Scan for the cell matching the given text and deliver its [X, Y] coordinate at center. 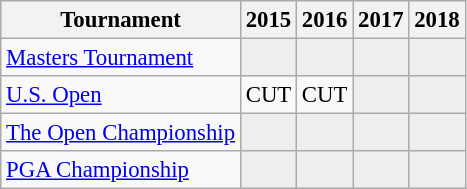
Tournament [121, 20]
2015 [268, 20]
2016 [325, 20]
Masters Tournament [121, 58]
2017 [381, 20]
PGA Championship [121, 170]
2018 [437, 20]
U.S. Open [121, 95]
The Open Championship [121, 133]
